For the text-containing cell, return its midpoint in (X, Y) coordinate format. 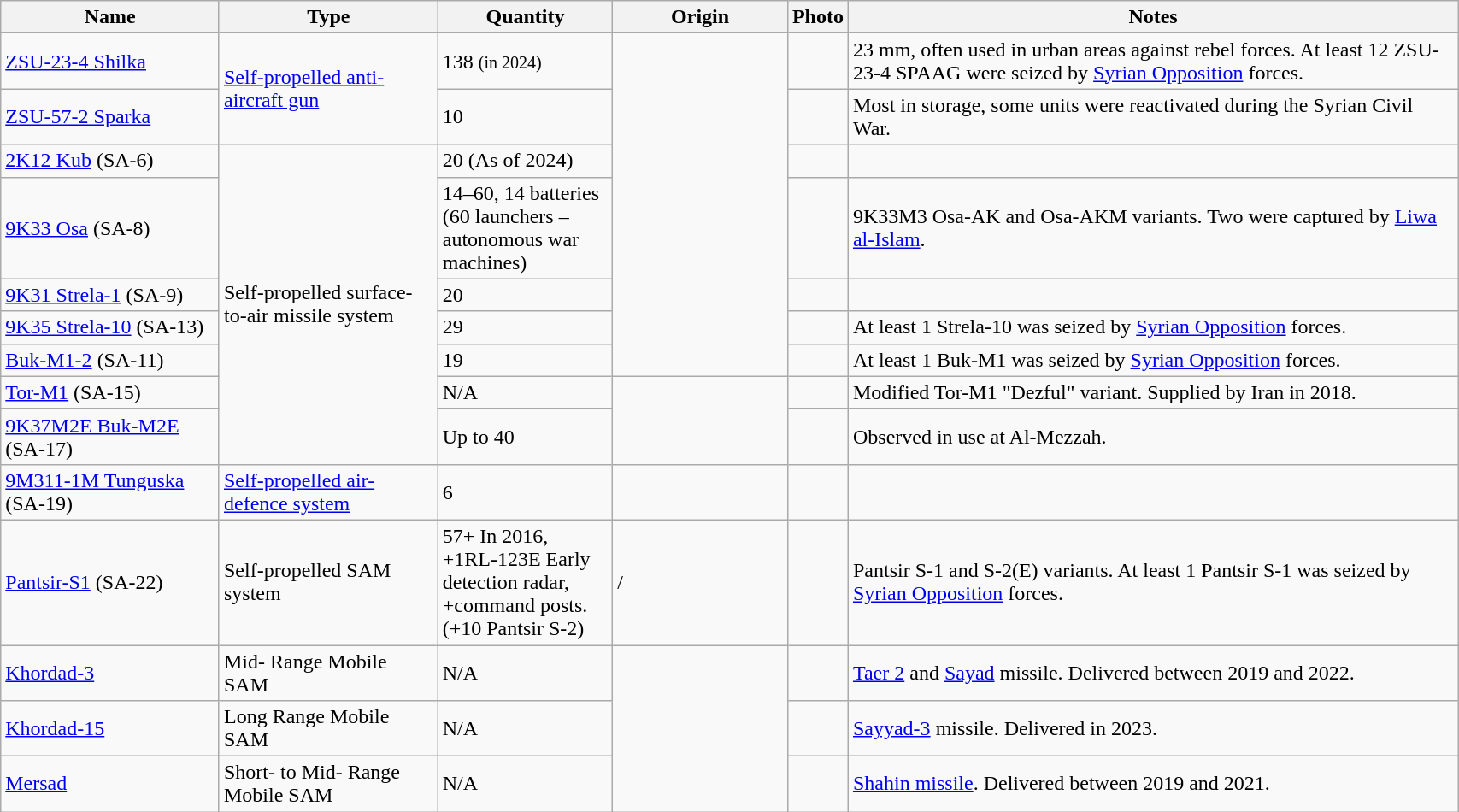
19 (525, 360)
23 mm, often used in urban areas against rebel forces. At least 12 ZSU-23-4 SPAAG were seized by Syrian Opposition forces. (1152, 62)
14–60, 14 batteries (60 launchers – autonomous war machines) (525, 227)
Most in storage, some units were reactivated during the Syrian Civil War. (1152, 116)
Long Range Mobile SAM (328, 728)
Pantsir S-1 and S-2(E) variants. At least 1 Pantsir S-1 was seized by Syrian Opposition forces. (1152, 582)
9K33 Osa (SA-8) (110, 227)
ZSU-23-4 Shilka (110, 62)
Short- to Mid- Range Mobile SAM (328, 785)
Sayyad-3 missile. Delivered in 2023. (1152, 728)
Photo (817, 17)
9K33M3 Osa-AK and Osa-AKM variants. Two were captured by Liwa al-Islam. (1152, 227)
At least 1 Strela-10 was seized by Syrian Opposition forces. (1152, 327)
Up to 40 (525, 436)
Taer 2 and Sayad missile. Delivered between 2019 and 2022. (1152, 672)
Mersad (110, 785)
9K37M2E Buk-M2E (SA-17) (110, 436)
Self-propelled anti-aircraft gun (328, 89)
9K31 Strela-1 (SA-9) (110, 295)
6 (525, 492)
At least 1 Buk-M1 was seized by Syrian Opposition forces. (1152, 360)
10 (525, 116)
138 (in 2024) (525, 62)
Mid- Range Mobile SAM (328, 672)
20 (As of 2024) (525, 161)
Self-propelled SAM system (328, 582)
ZSU-57-2 Sparka (110, 116)
Observed in use at Al-Mezzah. (1152, 436)
Khordad-3 (110, 672)
Quantity (525, 17)
Name (110, 17)
9M311-1M Tunguska (SA-19) (110, 492)
Buk-M1-2 (SA-11) (110, 360)
9K35 Strela-10 (SA-13) (110, 327)
Shahin missile. Delivered between 2019 and 2021. (1152, 785)
20 (525, 295)
Tor-M1 (SA-15) (110, 392)
Pantsir-S1 (SA-22) (110, 582)
57+ In 2016, +1RL-123E Early detection radar, +command posts. (+10 Pantsir S-2) (525, 582)
2K12 Kub (SA-6) (110, 161)
Origin (701, 17)
Type (328, 17)
Self-propelled surface-to-air missile system (328, 304)
29 (525, 327)
Modified Tor-M1 "Dezful" variant. Supplied by Iran in 2018. (1152, 392)
/ (701, 582)
Khordad-15 (110, 728)
Self-propelled air-defence system (328, 492)
Notes (1152, 17)
